Output the (X, Y) coordinate of the center of the cell containing the given text.  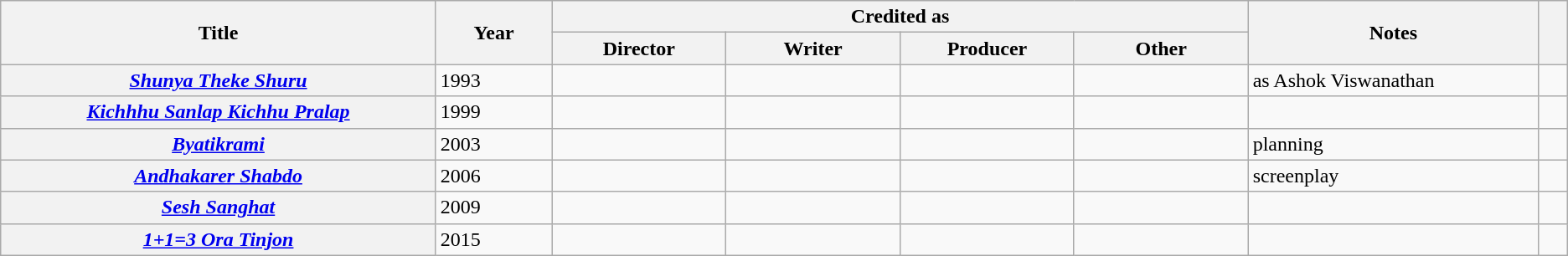
planning (1393, 144)
2015 (494, 239)
Notes (1393, 33)
Kichhhu Sanlap Kichhu Pralap (219, 112)
Byatikrami (219, 144)
Other (1161, 49)
screenplay (1393, 176)
Shunya Theke Shuru (219, 80)
Year (494, 33)
2009 (494, 207)
as Ashok Viswanathan (1393, 80)
2003 (494, 144)
Sesh Sanghat (219, 207)
1999 (494, 112)
Credited as (900, 17)
Director (639, 49)
Andhakarer Shabdo (219, 176)
Writer (813, 49)
2006 (494, 176)
Title (219, 33)
Producer (988, 49)
1+1=3 Ora Tinjon (219, 239)
1993 (494, 80)
